From the cell containing the given text, extract its center point as [X, Y] coordinate. 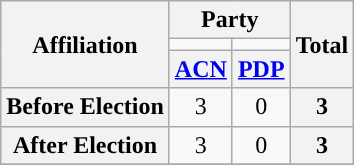
Affiliation [86, 44]
ACN [200, 69]
PDP [261, 69]
After Election [86, 145]
Party [230, 20]
Before Election [86, 107]
Total [322, 44]
